Identify which cell holds the provided text, then report its (x, y) central coordinate. 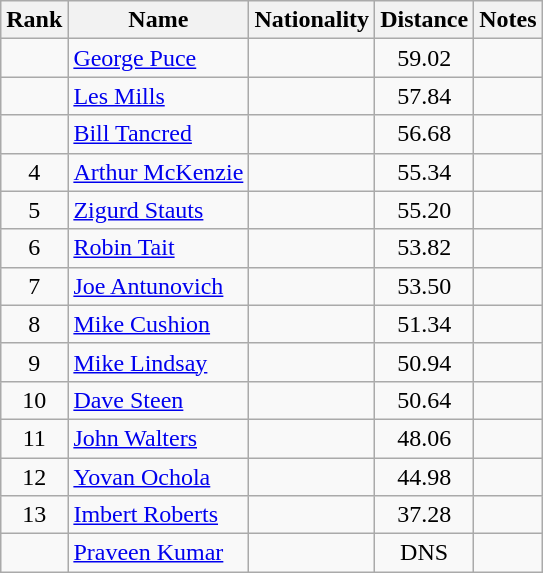
Imbert Roberts (158, 515)
Notes (508, 20)
50.94 (424, 362)
50.64 (424, 400)
53.50 (424, 286)
Name (158, 20)
Robin Tait (158, 248)
Rank (34, 20)
Yovan Ochola (158, 477)
51.34 (424, 324)
Distance (424, 20)
Mike Cushion (158, 324)
George Puce (158, 58)
Dave Steen (158, 400)
7 (34, 286)
11 (34, 438)
13 (34, 515)
4 (34, 172)
Zigurd Stauts (158, 210)
44.98 (424, 477)
37.28 (424, 515)
Les Mills (158, 96)
Bill Tancred (158, 134)
DNS (424, 553)
6 (34, 248)
9 (34, 362)
Praveen Kumar (158, 553)
Nationality (312, 20)
Joe Antunovich (158, 286)
8 (34, 324)
57.84 (424, 96)
12 (34, 477)
10 (34, 400)
Arthur McKenzie (158, 172)
John Walters (158, 438)
53.82 (424, 248)
5 (34, 210)
59.02 (424, 58)
48.06 (424, 438)
56.68 (424, 134)
Mike Lindsay (158, 362)
55.20 (424, 210)
55.34 (424, 172)
